Extract the (x, y) coordinate from the center of the cell holding the provided text.  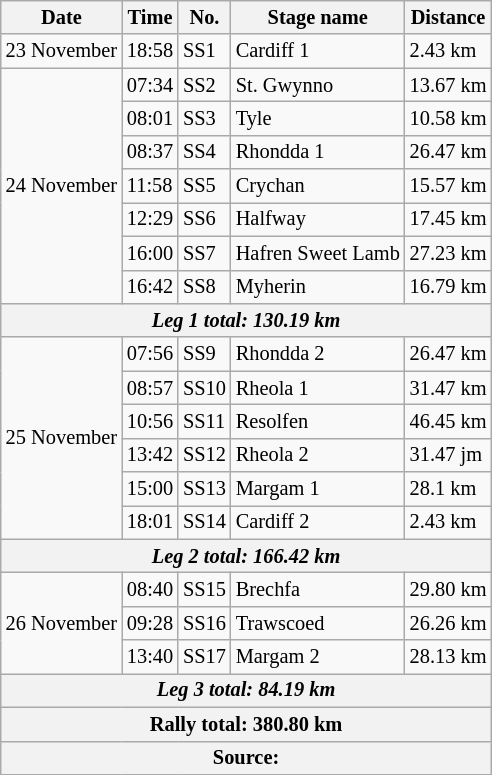
SS5 (204, 186)
07:56 (150, 354)
15:00 (150, 489)
SS7 (204, 253)
31.47 jm (448, 455)
Resolfen (318, 421)
16.79 km (448, 287)
28.1 km (448, 489)
Tyle (318, 118)
SS6 (204, 219)
11:58 (150, 186)
Leg 1 total: 130.19 km (246, 320)
13:40 (150, 657)
10:56 (150, 421)
13:42 (150, 455)
Rhondda 2 (318, 354)
Crychan (318, 186)
Source: (246, 758)
16:00 (150, 253)
13.67 km (448, 85)
SS4 (204, 152)
26 November (62, 622)
SS12 (204, 455)
31.47 km (448, 388)
17.45 km (448, 219)
SS3 (204, 118)
28.13 km (448, 657)
24 November (62, 186)
Hafren Sweet Lamb (318, 253)
Rheola 1 (318, 388)
SS9 (204, 354)
27.23 km (448, 253)
Date (62, 17)
08:57 (150, 388)
Cardiff 2 (318, 522)
SS14 (204, 522)
25 November (62, 438)
18:01 (150, 522)
Myherin (318, 287)
No. (204, 17)
Rally total: 380.80 km (246, 724)
Rhondda 1 (318, 152)
26.26 km (448, 623)
SS1 (204, 51)
SS17 (204, 657)
07:34 (150, 85)
23 November (62, 51)
Margam 2 (318, 657)
29.80 km (448, 589)
08:01 (150, 118)
08:40 (150, 589)
15.57 km (448, 186)
Brechfa (318, 589)
Distance (448, 17)
SS15 (204, 589)
10.58 km (448, 118)
Halfway (318, 219)
Stage name (318, 17)
SS8 (204, 287)
SS2 (204, 85)
Margam 1 (318, 489)
SS10 (204, 388)
SS16 (204, 623)
Cardiff 1 (318, 51)
18:58 (150, 51)
Leg 2 total: 166.42 km (246, 556)
09:28 (150, 623)
Time (150, 17)
SS11 (204, 421)
46.45 km (448, 421)
Leg 3 total: 84.19 km (246, 690)
Trawscoed (318, 623)
08:37 (150, 152)
12:29 (150, 219)
SS13 (204, 489)
St. Gwynno (318, 85)
16:42 (150, 287)
Rheola 2 (318, 455)
